Scan for the cell matching the given text and deliver its [x, y] coordinate at center. 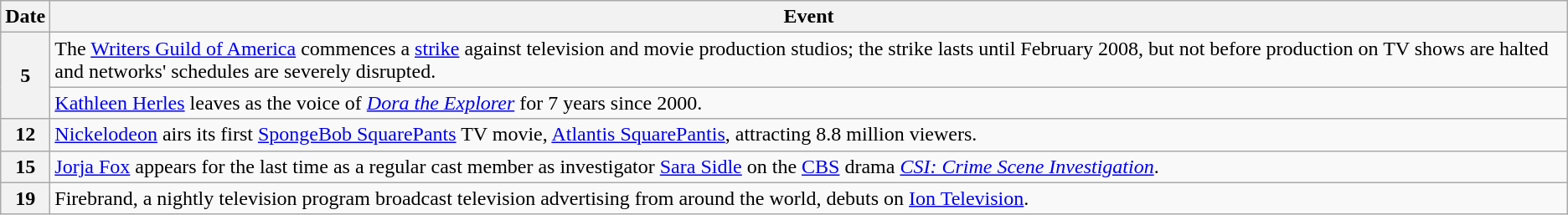
Date [25, 17]
Nickelodeon airs its first SpongeBob SquarePants TV movie, Atlantis SquarePantis, attracting 8.8 million viewers. [809, 135]
Kathleen Herles leaves as the voice of Dora the Explorer for 7 years since 2000. [809, 103]
Firebrand, a nightly television program broadcast television advertising from around the world, debuts on Ion Television. [809, 198]
Event [809, 17]
Jorja Fox appears for the last time as a regular cast member as investigator Sara Sidle on the CBS drama CSI: Crime Scene Investigation. [809, 166]
12 [25, 135]
19 [25, 198]
5 [25, 75]
15 [25, 166]
